Provide the (x, y) coordinate of the cell's center where the given text is located.  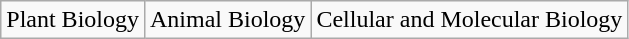
Cellular and Molecular Biology (470, 20)
Plant Biology (73, 20)
Animal Biology (227, 20)
